Detect which cell encompasses the target text, then output its (x, y) center coordinate. 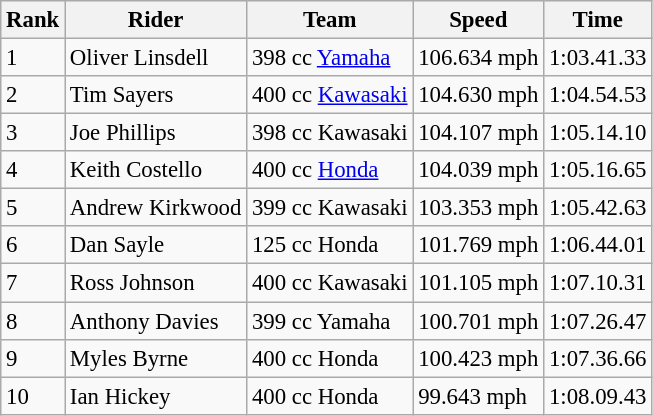
3 (33, 133)
398 cc Yamaha (330, 58)
7 (33, 283)
Anthony Davies (156, 321)
1:07.36.66 (598, 358)
1:07.26.47 (598, 321)
101.769 mph (478, 245)
1:05.42.63 (598, 208)
1:03.41.33 (598, 58)
1:05.14.10 (598, 133)
2 (33, 95)
1:04.54.53 (598, 95)
104.039 mph (478, 170)
Rider (156, 20)
101.105 mph (478, 283)
103.353 mph (478, 208)
1:07.10.31 (598, 283)
398 cc Kawasaki (330, 133)
Joe Phillips (156, 133)
Dan Sayle (156, 245)
Time (598, 20)
100.701 mph (478, 321)
99.643 mph (478, 396)
399 cc Yamaha (330, 321)
Rank (33, 20)
10 (33, 396)
Keith Costello (156, 170)
104.630 mph (478, 95)
8 (33, 321)
Myles Byrne (156, 358)
Ross Johnson (156, 283)
6 (33, 245)
4 (33, 170)
1:08.09.43 (598, 396)
104.107 mph (478, 133)
1:05.16.65 (598, 170)
Oliver Linsdell (156, 58)
5 (33, 208)
106.634 mph (478, 58)
Ian Hickey (156, 396)
Team (330, 20)
100.423 mph (478, 358)
1 (33, 58)
Tim Sayers (156, 95)
Speed (478, 20)
125 cc Honda (330, 245)
1:06.44.01 (598, 245)
Andrew Kirkwood (156, 208)
399 cc Kawasaki (330, 208)
9 (33, 358)
